Pinpoint the cell where the given text exists, returning its [X, Y] midpoint coordinate. 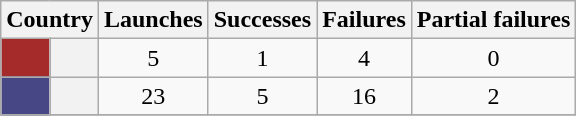
1 [262, 58]
Successes [262, 20]
23 [153, 96]
0 [494, 58]
Failures [364, 20]
Partial failures [494, 20]
16 [364, 96]
2 [494, 96]
Launches [153, 20]
Country [50, 20]
4 [364, 58]
